Return (X, Y) of the center of cell containing provided text 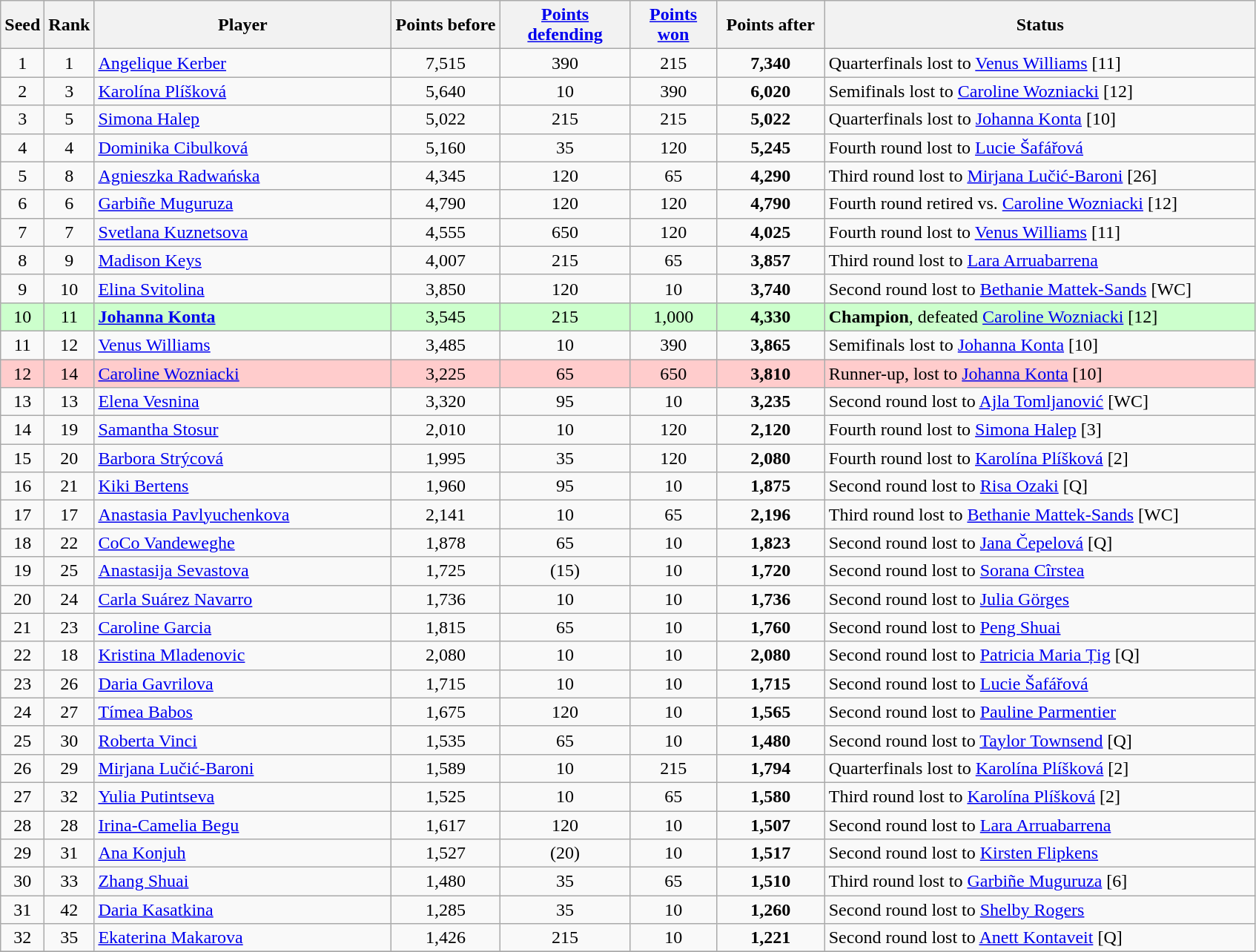
Anastasija Sevastova (243, 571)
1,794 (770, 768)
1,815 (446, 627)
3,225 (446, 373)
42 (70, 910)
Angelique Kerber (243, 63)
1,580 (770, 796)
Karolína Plíšková (243, 91)
Rank (70, 25)
1,525 (446, 796)
Venus Williams (243, 345)
5,160 (446, 148)
Second round lost to Peng Shuai (1039, 627)
Player (243, 25)
2,120 (770, 430)
Zhang Shuai (243, 882)
Second round lost to Lucie Šafářová (1039, 684)
7,515 (446, 63)
Second round lost to Kirsten Flipkens (1039, 853)
4,025 (770, 232)
Points won (673, 25)
7,340 (770, 63)
Second round lost to Jana Čepelová [Q] (1039, 543)
3,485 (446, 345)
Mirjana Lučić-Baroni (243, 768)
Madison Keys (243, 260)
Semifinals lost to Johanna Konta [10] (1039, 345)
Second round lost to Lara Arruabarrena (1039, 825)
Status (1039, 25)
5,245 (770, 148)
Daria Gavrilova (243, 684)
1,507 (770, 825)
Anastasia Pavlyuchenkova (243, 515)
1,527 (446, 853)
Fourth round lost to Karolína Plíšková [2] (1039, 458)
Roberta Vinci (243, 740)
Second round lost to Julia Görges (1039, 599)
1,878 (446, 543)
Carla Suárez Navarro (243, 599)
Kiki Bertens (243, 486)
Yulia Putintseva (243, 796)
Second round lost to Pauline Parmentier (1039, 712)
Quarterfinals lost to Venus Williams [11] (1039, 63)
1,725 (446, 571)
2,196 (770, 515)
Quarterfinals lost to Karolína Plíšková [2] (1039, 768)
Simona Halep (243, 119)
Second round lost to Anett Kontaveit [Q] (1039, 938)
5,640 (446, 91)
2,141 (446, 515)
16 (22, 486)
Caroline Wozniacki (243, 373)
Second round lost to Bethanie Mattek-Sands [WC] (1039, 288)
Ana Konjuh (243, 853)
Fourth round lost to Venus Williams [11] (1039, 232)
15 (22, 458)
3,865 (770, 345)
Third round lost to Lara Arruabarrena (1039, 260)
1,426 (446, 938)
1,589 (446, 768)
1,875 (770, 486)
Seed (22, 25)
Daria Kasatkina (243, 910)
Third round lost to Karolína Plíšková [2] (1039, 796)
1,823 (770, 543)
4,290 (770, 176)
1,510 (770, 882)
1,675 (446, 712)
Garbiñe Muguruza (243, 204)
Points before (446, 25)
Second round lost to Sorana Cîrstea (1039, 571)
1,617 (446, 825)
33 (70, 882)
Elena Vesnina (243, 402)
Ekaterina Makarova (243, 938)
(20) (565, 853)
1,285 (446, 910)
2,010 (446, 430)
1,565 (770, 712)
Second round lost to Risa Ozaki [Q] (1039, 486)
Elina Svitolina (243, 288)
1,517 (770, 853)
1,995 (446, 458)
Kristina Mladenovic (243, 655)
1,535 (446, 740)
4,345 (446, 176)
1,221 (770, 938)
4,330 (770, 317)
6,020 (770, 91)
Tímea Babos (243, 712)
Samantha Stosur (243, 430)
Points defending (565, 25)
Second round lost to Patricia Maria Țig [Q] (1039, 655)
Semifinals lost to Caroline Wozniacki [12] (1039, 91)
Irina-Camelia Begu (243, 825)
Fourth round lost to Lucie Šafářová (1039, 148)
Third round lost to Garbiñe Muguruza [6] (1039, 882)
3,740 (770, 288)
Caroline Garcia (243, 627)
Champion, defeated Caroline Wozniacki [12] (1039, 317)
Second round lost to Taylor Townsend [Q] (1039, 740)
4,007 (446, 260)
Agnieszka Radwańska (243, 176)
Second round lost to Ajla Tomljanović [WC] (1039, 402)
CoCo Vandeweghe (243, 543)
2 (22, 91)
Johanna Konta (243, 317)
1,960 (446, 486)
Dominika Cibulková (243, 148)
4,555 (446, 232)
(15) (565, 571)
Fourth round lost to Simona Halep [3] (1039, 430)
3,810 (770, 373)
1,760 (770, 627)
3,320 (446, 402)
Second round lost to Shelby Rogers (1039, 910)
Third round lost to Mirjana Lučić-Baroni [26] (1039, 176)
Runner-up, lost to Johanna Konta [10] (1039, 373)
Quarterfinals lost to Johanna Konta [10] (1039, 119)
Svetlana Kuznetsova (243, 232)
1,720 (770, 571)
3,235 (770, 402)
Points after (770, 25)
Fourth round retired vs. Caroline Wozniacki [12] (1039, 204)
3,545 (446, 317)
3,857 (770, 260)
1,000 (673, 317)
1,260 (770, 910)
3,850 (446, 288)
Barbora Strýcová (243, 458)
Third round lost to Bethanie Mattek-Sands [WC] (1039, 515)
